For the text-containing cell, return its midpoint in (x, y) coordinate format. 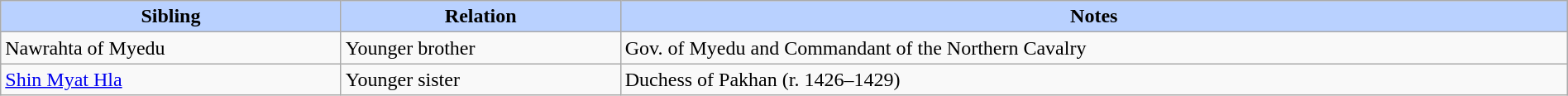
Notes (1093, 17)
Nawrahta of Myedu (170, 48)
Sibling (170, 17)
Relation (480, 17)
Younger brother (480, 48)
Duchess of Pakhan (r. 1426–1429) (1093, 79)
Gov. of Myedu and Commandant of the Northern Cavalry (1093, 48)
Shin Myat Hla (170, 79)
Younger sister (480, 79)
